For the text-containing cell, return its midpoint in [X, Y] coordinate format. 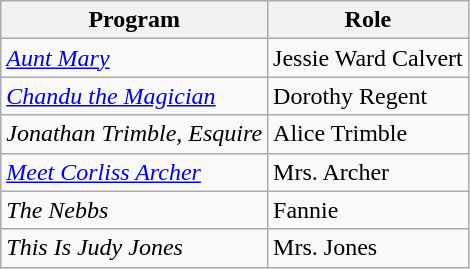
Mrs. Archer [368, 172]
Chandu the Magician [134, 96]
Dorothy Regent [368, 96]
Jonathan Trimble, Esquire [134, 134]
Jessie Ward Calvert [368, 58]
Fannie [368, 210]
Program [134, 20]
Meet Corliss Archer [134, 172]
Mrs. Jones [368, 248]
Role [368, 20]
The Nebbs [134, 210]
Alice Trimble [368, 134]
Aunt Mary [134, 58]
This Is Judy Jones [134, 248]
